Return the [X, Y] coordinate for the center point of the cell that contains the specified text.  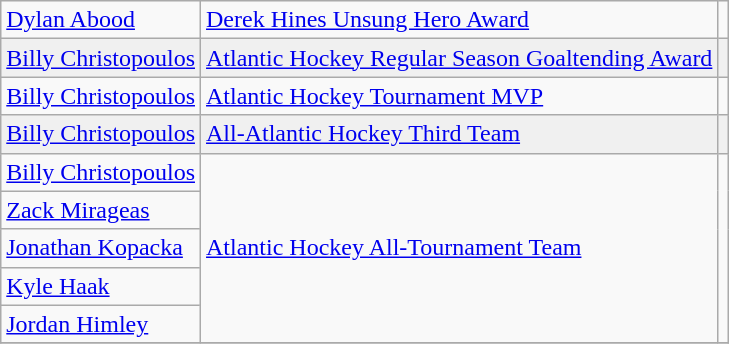
Jordan Himley [101, 324]
Atlantic Hockey Tournament MVP [460, 96]
Atlantic Hockey All-Tournament Team [460, 248]
Zack Mirageas [101, 210]
Atlantic Hockey Regular Season Goaltending Award [460, 58]
Kyle Haak [101, 286]
All-Atlantic Hockey Third Team [460, 134]
Derek Hines Unsung Hero Award [460, 20]
Dylan Abood [101, 20]
Jonathan Kopacka [101, 248]
